Pinpoint the cell where the given text exists, returning its (X, Y) midpoint coordinate. 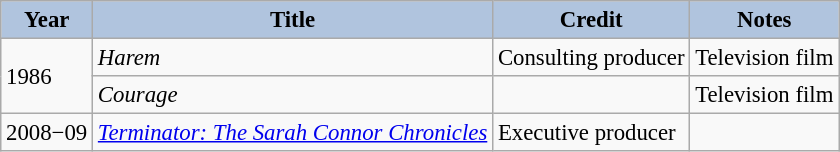
2008−09 (47, 133)
Courage (293, 95)
Year (47, 20)
Harem (293, 58)
Consulting producer (592, 58)
Executive producer (592, 133)
Title (293, 20)
Notes (764, 20)
Terminator: The Sarah Connor Chronicles (293, 133)
Credit (592, 20)
1986 (47, 76)
